For the text-containing cell, return its midpoint in (x, y) coordinate format. 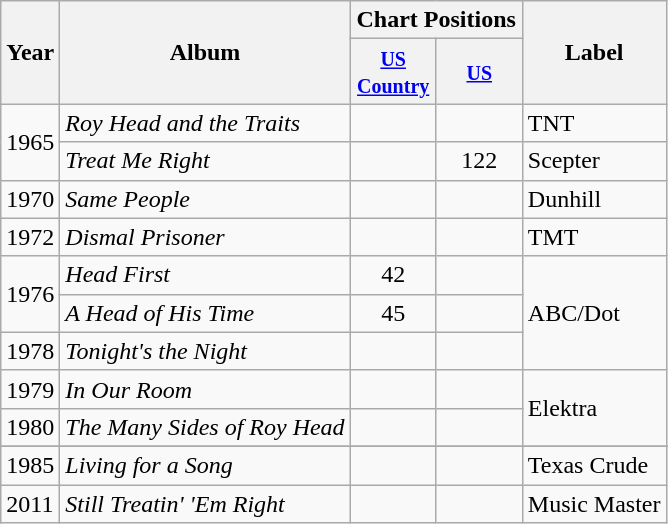
1978 (30, 351)
Roy Head and the Traits (205, 123)
Label (594, 52)
Treat Me Right (205, 161)
Living for a Song (205, 465)
45 (393, 313)
Album (205, 52)
1965 (30, 142)
1985 (30, 465)
Chart Positions (436, 20)
1970 (30, 199)
Texas Crude (594, 465)
1972 (30, 237)
US Country (393, 72)
42 (393, 275)
ABC/Dot (594, 313)
Same People (205, 199)
Year (30, 52)
US (479, 72)
Dunhill (594, 199)
TNT (594, 123)
122 (479, 161)
TMT (594, 237)
Elektra (594, 408)
Scepter (594, 161)
The Many Sides of Roy Head (205, 427)
1979 (30, 389)
Music Master (594, 503)
Still Treatin' 'Em Right (205, 503)
In Our Room (205, 389)
Head First (205, 275)
1976 (30, 294)
Dismal Prisoner (205, 237)
Tonight's the Night (205, 351)
1980 (30, 427)
A Head of His Time (205, 313)
2011 (30, 503)
